Pinpoint the cell where the given text exists, returning its [X, Y] midpoint coordinate. 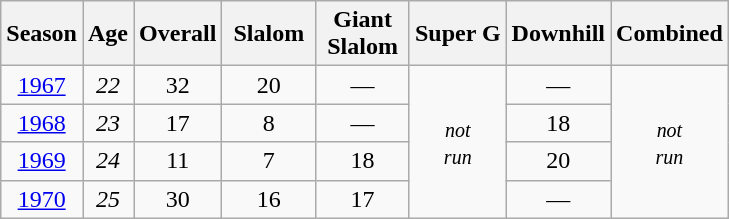
7 [269, 161]
8 [269, 123]
Super G [458, 34]
1967 [42, 85]
1969 [42, 161]
Age [108, 34]
24 [108, 161]
23 [108, 123]
32 [178, 85]
Giant Slalom [363, 34]
25 [108, 199]
Overall [178, 34]
1970 [42, 199]
11 [178, 161]
Slalom [269, 34]
1968 [42, 123]
30 [178, 199]
Combined [670, 34]
16 [269, 199]
Downhill [558, 34]
Season [42, 34]
22 [108, 85]
